Scan for the cell matching the given text and deliver its [x, y] coordinate at center. 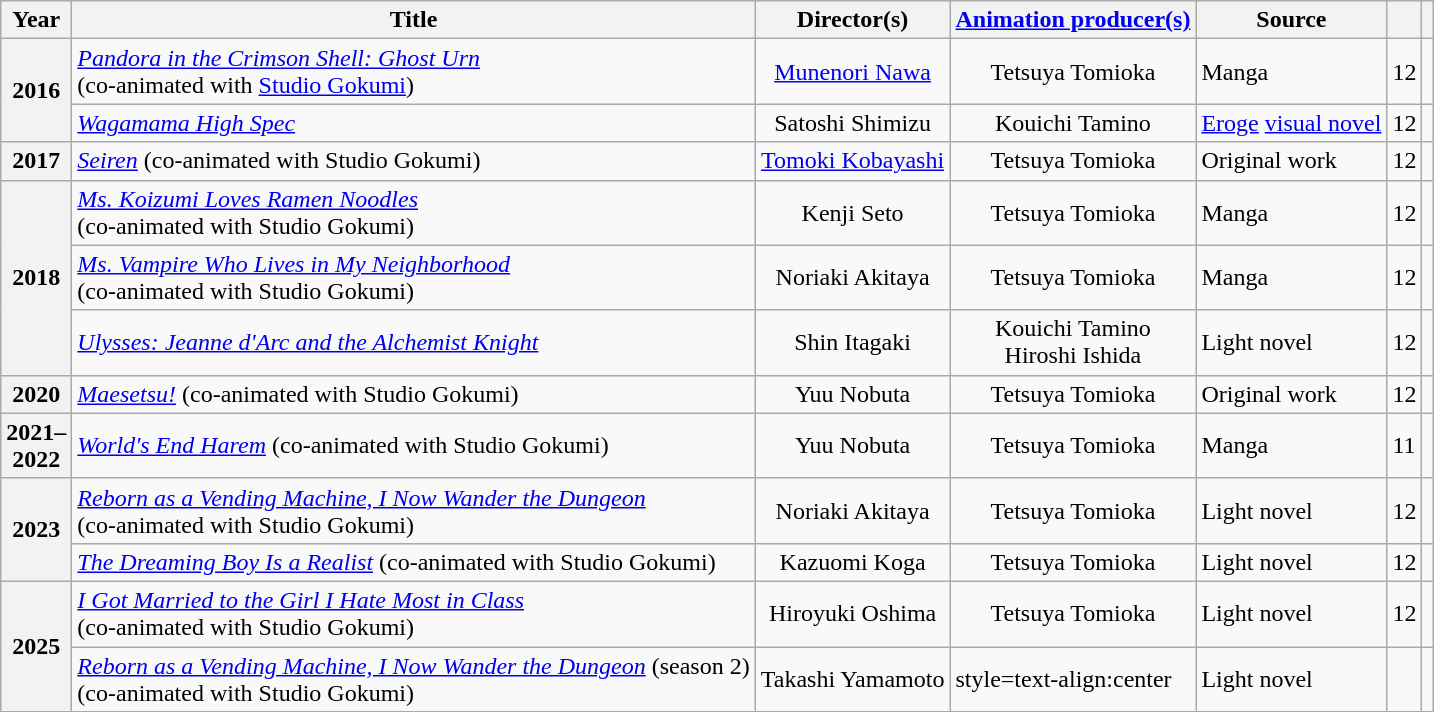
2025 [36, 646]
World's End Harem (co-animated with Studio Gokumi) [414, 446]
Seiren (co-animated with Studio Gokumi) [414, 161]
Wagamama High Spec [414, 123]
Source [1292, 20]
2016 [36, 90]
Kouichi Tamino [1073, 123]
Year [36, 20]
11 [1404, 446]
style=text-align:center [1073, 678]
The Dreaming Boy Is a Realist (co-animated with Studio Gokumi) [414, 562]
Animation producer(s) [1073, 20]
Pandora in the Crimson Shell: Ghost Urn(co-animated with Studio Gokumi) [414, 72]
Takashi Yamamoto [852, 678]
Ms. Vampire Who Lives in My Neighborhood(co-animated with Studio Gokumi) [414, 278]
2021–2022 [36, 446]
Director(s) [852, 20]
Tomoki Kobayashi [852, 161]
2017 [36, 161]
Kenji Seto [852, 212]
Ms. Koizumi Loves Ramen Noodles(co-animated with Studio Gokumi) [414, 212]
Hiroyuki Oshima [852, 614]
2018 [36, 278]
Eroge visual novel [1292, 123]
I Got Married to the Girl I Hate Most in Class(co-animated with Studio Gokumi) [414, 614]
Title [414, 20]
Kouichi TaminoHiroshi Ishida [1073, 342]
2023 [36, 530]
Kazuomi Koga [852, 562]
2020 [36, 394]
Shin Itagaki [852, 342]
Satoshi Shimizu [852, 123]
Munenori Nawa [852, 72]
Reborn as a Vending Machine, I Now Wander the Dungeon (season 2)(co-animated with Studio Gokumi) [414, 678]
Reborn as a Vending Machine, I Now Wander the Dungeon(co-animated with Studio Gokumi) [414, 510]
Maesetsu! (co-animated with Studio Gokumi) [414, 394]
Ulysses: Jeanne d'Arc and the Alchemist Knight [414, 342]
